Scan for the cell matching the given text and deliver its [X, Y] coordinate at center. 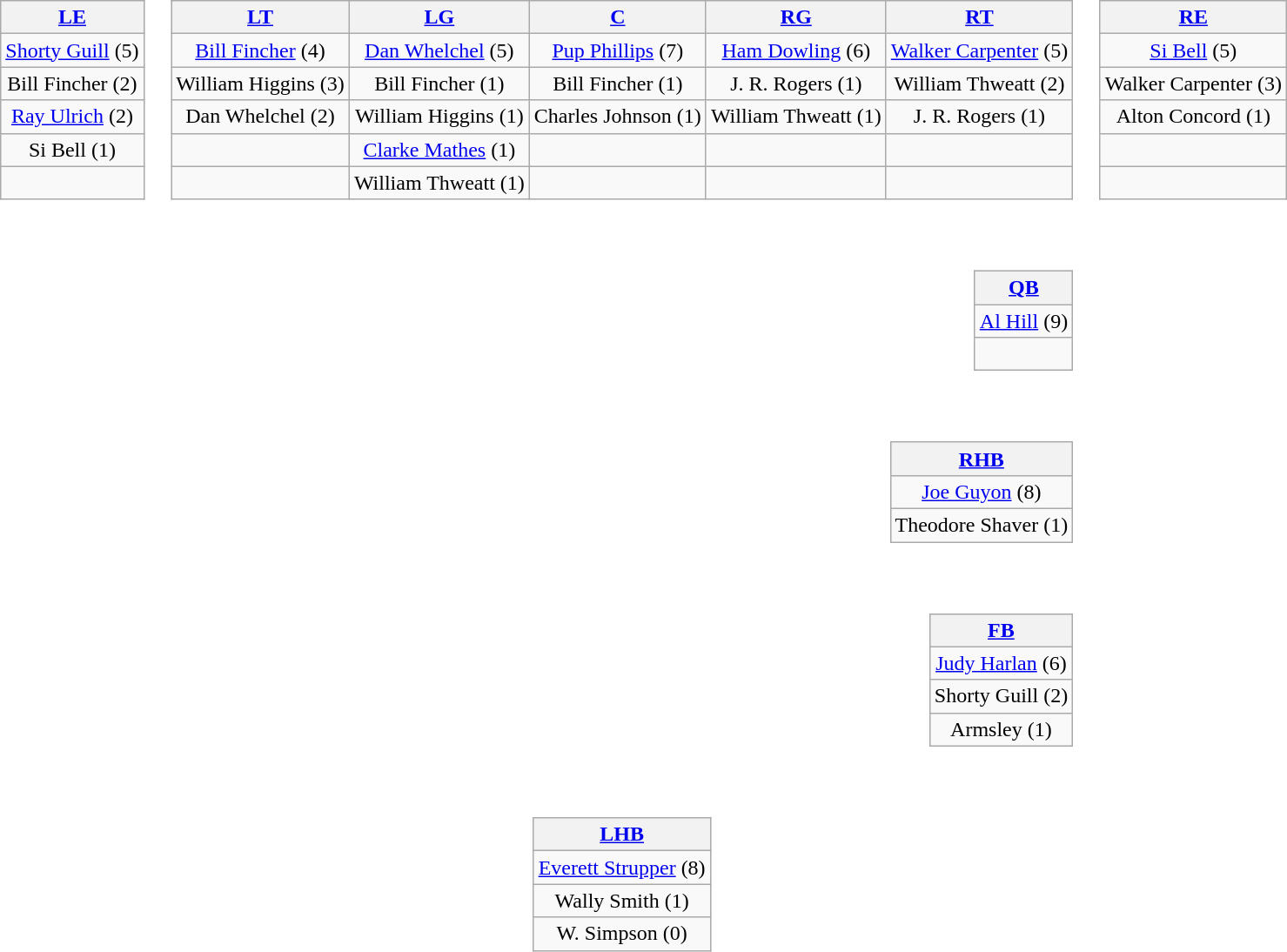
William Higgins (3) [261, 84]
Ham Dowling (6) [795, 50]
LG [439, 17]
LHB [621, 835]
Al Hill (9) [1023, 321]
Wally Smith (1) [621, 901]
Everett Strupper (8) [621, 868]
FB Judy Harlan (6) Shorty Guill (2) Armsley (1) [632, 668]
QB [1023, 288]
Bill Fincher (2) [72, 84]
Dan Whelchel (2) [261, 117]
Si Bell (1) [72, 150]
LE [72, 17]
Joe Guyon (8) [982, 492]
C [618, 17]
Ray Ulrich (2) [72, 117]
Shorty Guill (2) [1001, 696]
RE [1193, 17]
Bill Fincher (4) [261, 50]
Dan Whelchel (5) [439, 50]
Walker Carpenter (5) [979, 50]
Si Bell (5) [1193, 50]
Armsley (1) [1001, 729]
Clarke Mathes (1) [439, 150]
W. Simpson (0) [621, 934]
RT [979, 17]
Pup Phillips (7) [618, 50]
LT [261, 17]
Shorty Guill (5) [72, 50]
William Thweatt (2) [979, 84]
Walker Carpenter (3) [1193, 84]
RHB Joe Guyon (8) Theodore Shaver (1) [632, 480]
Judy Harlan (6) [1001, 663]
RG [795, 17]
QB Al Hill (9) [632, 309]
Charles Johnson (1) [618, 117]
FB [1001, 630]
RHB [982, 459]
Theodore Shaver (1) [982, 525]
William Higgins (1) [439, 117]
Alton Concord (1) [1193, 117]
